Pinpoint the cell where the given text exists, returning its [x, y] midpoint coordinate. 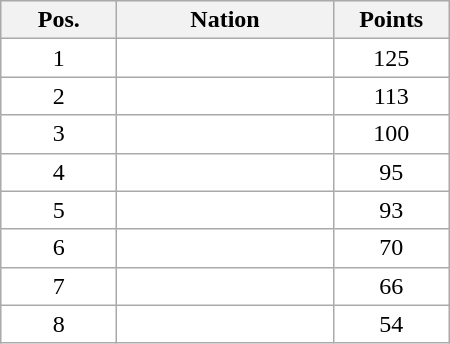
3 [59, 134]
5 [59, 210]
8 [59, 324]
100 [391, 134]
54 [391, 324]
125 [391, 58]
Points [391, 20]
113 [391, 96]
Pos. [59, 20]
7 [59, 286]
70 [391, 248]
93 [391, 210]
6 [59, 248]
Nation [225, 20]
1 [59, 58]
95 [391, 172]
2 [59, 96]
66 [391, 286]
4 [59, 172]
